Capture the cell that displays the provided text and extract its [X, Y] central coordinate. 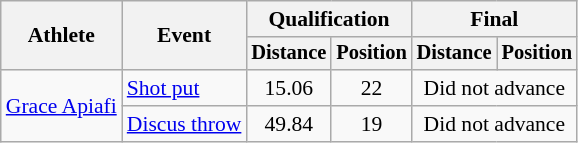
15.06 [288, 88]
Shot put [184, 88]
Discus throw [184, 124]
Grace Apiafi [62, 106]
Athlete [62, 36]
Event [184, 36]
49.84 [288, 124]
Final [494, 19]
Qualification [328, 19]
19 [371, 124]
22 [371, 88]
